Return (x, y) of the center of cell containing provided text 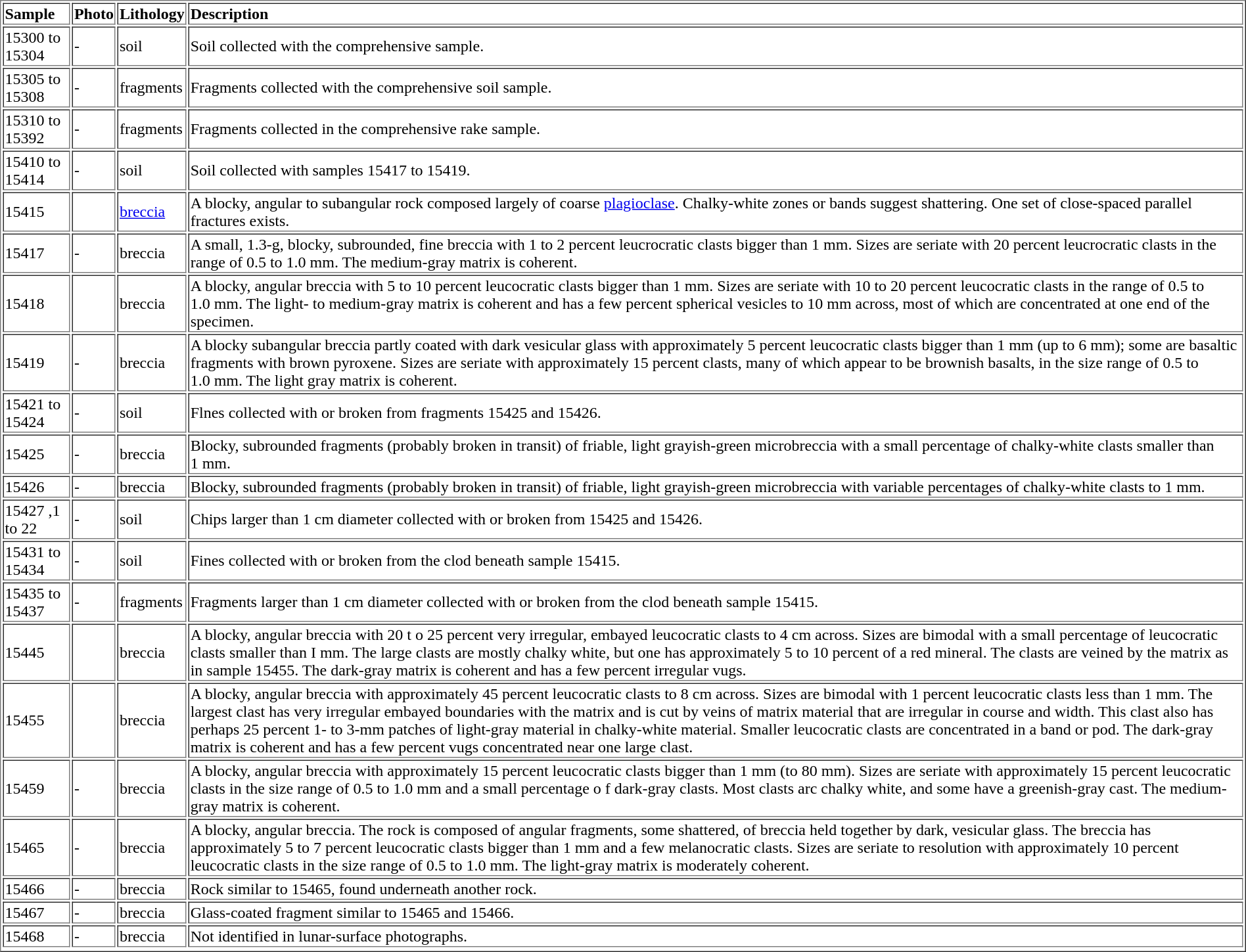
15459 (36, 788)
15445 (36, 653)
Not identified in lunar-surface photographs. (716, 936)
Rock similar to 15465, found underneath another rock. (716, 888)
15417 (36, 254)
Chips larger than 1 cm diameter collected with or broken from 15425 and 15426. (716, 519)
15435 to 15437 (36, 602)
Fragments collected with the comprehensive soil sample. (716, 88)
Lithology (152, 13)
15431 to 15434 (36, 561)
15465 (36, 848)
Sample (36, 13)
15425 (36, 455)
Glass-coated fragment similar to 15465 and 15466. (716, 912)
15427 ,1 to 22 (36, 519)
Soil collected with samples 15417 to 15419. (716, 171)
Soil collected with the comprehensive sample. (716, 46)
15426 (36, 486)
15300 to 15304 (36, 46)
15468 (36, 936)
Fines collected with or broken from the clod beneath sample 15415. (716, 561)
Fragments collected in the comprehensive rake sample. (716, 129)
15421 to 15424 (36, 413)
15305 to 15308 (36, 88)
Description (716, 13)
Fragments larger than 1 cm diameter collected with or broken from the clod beneath sample 15415. (716, 602)
15418 (36, 304)
15415 (36, 212)
Photo (94, 13)
Flnes collected with or broken from fragments 15425 and 15426. (716, 413)
15455 (36, 721)
15410 to 15414 (36, 171)
15466 (36, 888)
15310 to 15392 (36, 129)
15419 (36, 363)
15467 (36, 912)
